Search for the cell housing the specified text and yield its (x, y) center coordinate. 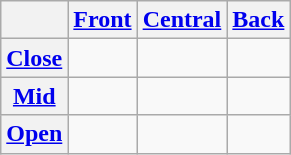
Back (258, 20)
Close (34, 58)
Front (102, 20)
Open (34, 134)
Mid (34, 96)
Central (182, 20)
